Pinpoint the cell where the given text exists, returning its (x, y) midpoint coordinate. 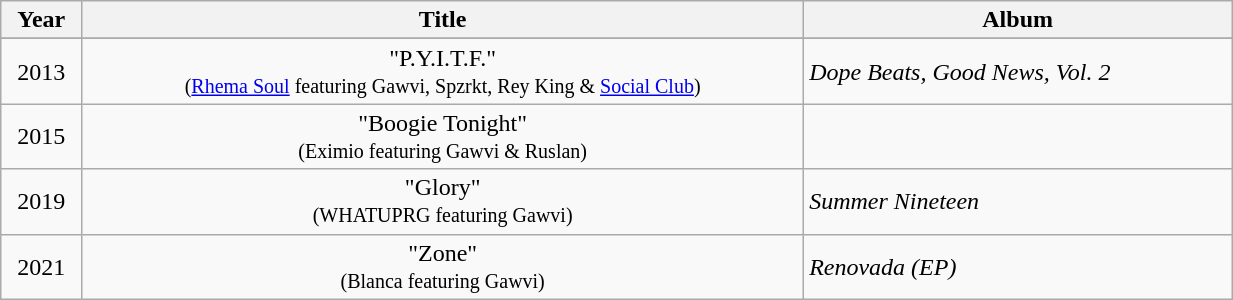
Renovada (EP) (1018, 266)
Year (42, 20)
"P.Y.I.T.F." (Rhema Soul featuring Gawvi, Spzrkt, Rey King & Social Club) (443, 72)
Summer Nineteen (1018, 202)
2013 (42, 72)
Album (1018, 20)
2019 (42, 202)
"Zone" (Blanca featuring Gawvi) (443, 266)
2015 (42, 136)
"Boogie Tonight" (Eximio featuring Gawvi & Ruslan) (443, 136)
"Glory" (WHATUPRG featuring Gawvi) (443, 202)
Title (443, 20)
Dope Beats, Good News, Vol. 2 (1018, 72)
2021 (42, 266)
